Return the (x, y) coordinate for the center point of the cell that contains the specified text.  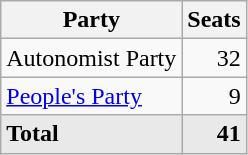
Autonomist Party (92, 58)
41 (214, 134)
Total (92, 134)
Party (92, 20)
Seats (214, 20)
32 (214, 58)
9 (214, 96)
People's Party (92, 96)
